Find where the given text appears and provide that cell's center as (x, y) coordinate. 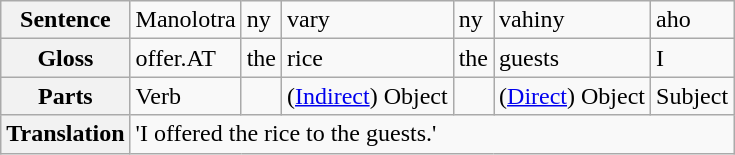
guests (572, 58)
vary (367, 20)
vahiny (572, 20)
Translation (66, 134)
rice (367, 58)
Gloss (66, 58)
I (692, 58)
Verb (186, 96)
Parts (66, 96)
aho (692, 20)
Sentence (66, 20)
Subject (692, 96)
offer.AT (186, 58)
'I offered the rice to the guests.' (432, 134)
(Indirect) Object (367, 96)
Manolotra (186, 20)
(Direct) Object (572, 96)
